Scan for the cell matching the given text and deliver its (x, y) coordinate at center. 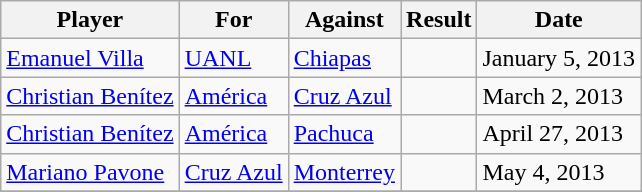
Player (90, 20)
January 5, 2013 (559, 58)
May 4, 2013 (559, 172)
Result (439, 20)
Chiapas (344, 58)
Against (344, 20)
Pachuca (344, 134)
Mariano Pavone (90, 172)
Date (559, 20)
UANL (234, 58)
Monterrey (344, 172)
March 2, 2013 (559, 96)
April 27, 2013 (559, 134)
For (234, 20)
Emanuel Villa (90, 58)
